For the text-containing cell, return its midpoint in [X, Y] coordinate format. 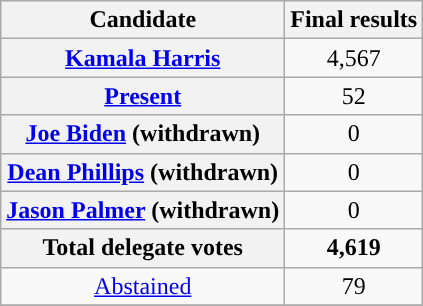
Final results [354, 20]
Abstained [143, 286]
Jason Palmer (withdrawn) [143, 210]
4,619 [354, 248]
79 [354, 286]
Dean Phillips (withdrawn) [143, 172]
Candidate [143, 20]
52 [354, 96]
Joe Biden (withdrawn) [143, 134]
4,567 [354, 58]
Total delegate votes [143, 248]
Kamala Harris [143, 58]
Present [143, 96]
